Determine the (X, Y) coordinate at the center of the cell enclosing the given text.  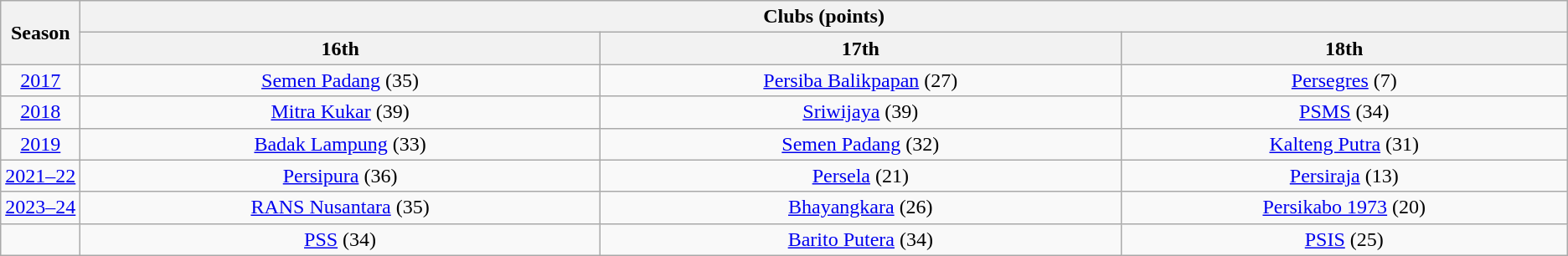
Persela (21) (860, 176)
Sriwijaya (39) (860, 112)
2017 (40, 80)
Persegres (7) (1344, 80)
Clubs (points) (824, 17)
Barito Putera (34) (860, 239)
Persiraja (13) (1344, 176)
Season (40, 33)
Bhayangkara (26) (860, 207)
PSS (34) (340, 239)
Semen Padang (35) (340, 80)
2019 (40, 144)
PSMS (34) (1344, 112)
17th (860, 49)
Kalteng Putra (31) (1344, 144)
2021–22 (40, 176)
2018 (40, 112)
Persiba Balikpapan (27) (860, 80)
18th (1344, 49)
Persipura (36) (340, 176)
2023–24 (40, 207)
Badak Lampung (33) (340, 144)
16th (340, 49)
Semen Padang (32) (860, 144)
Mitra Kukar (39) (340, 112)
PSIS (25) (1344, 239)
Persikabo 1973 (20) (1344, 207)
RANS Nusantara (35) (340, 207)
